Find where the given text appears and provide that cell's center as [x, y] coordinate. 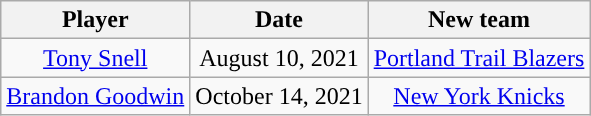
Player [96, 20]
Portland Trail Blazers [479, 58]
Date [279, 20]
August 10, 2021 [279, 58]
October 14, 2021 [279, 96]
New team [479, 20]
New York Knicks [479, 96]
Tony Snell [96, 58]
Brandon Goodwin [96, 96]
